Pinpoint the cell where the given text exists, returning its (x, y) midpoint coordinate. 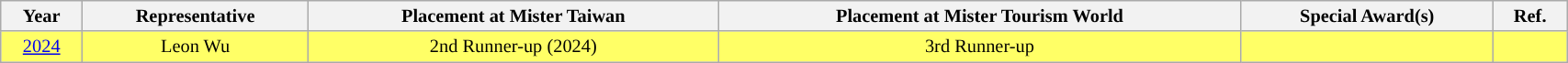
2024 (42, 47)
Representative (196, 16)
Placement at Mister Tourism World (979, 16)
Special Award(s) (1367, 16)
Year (42, 16)
Placement at Mister Taiwan (514, 16)
2nd Runner-up (2024) (514, 47)
3rd Runner-up (979, 47)
Ref. (1530, 16)
Leon Wu (196, 47)
